Extract the [x, y] coordinate from the center of the cell holding the provided text.  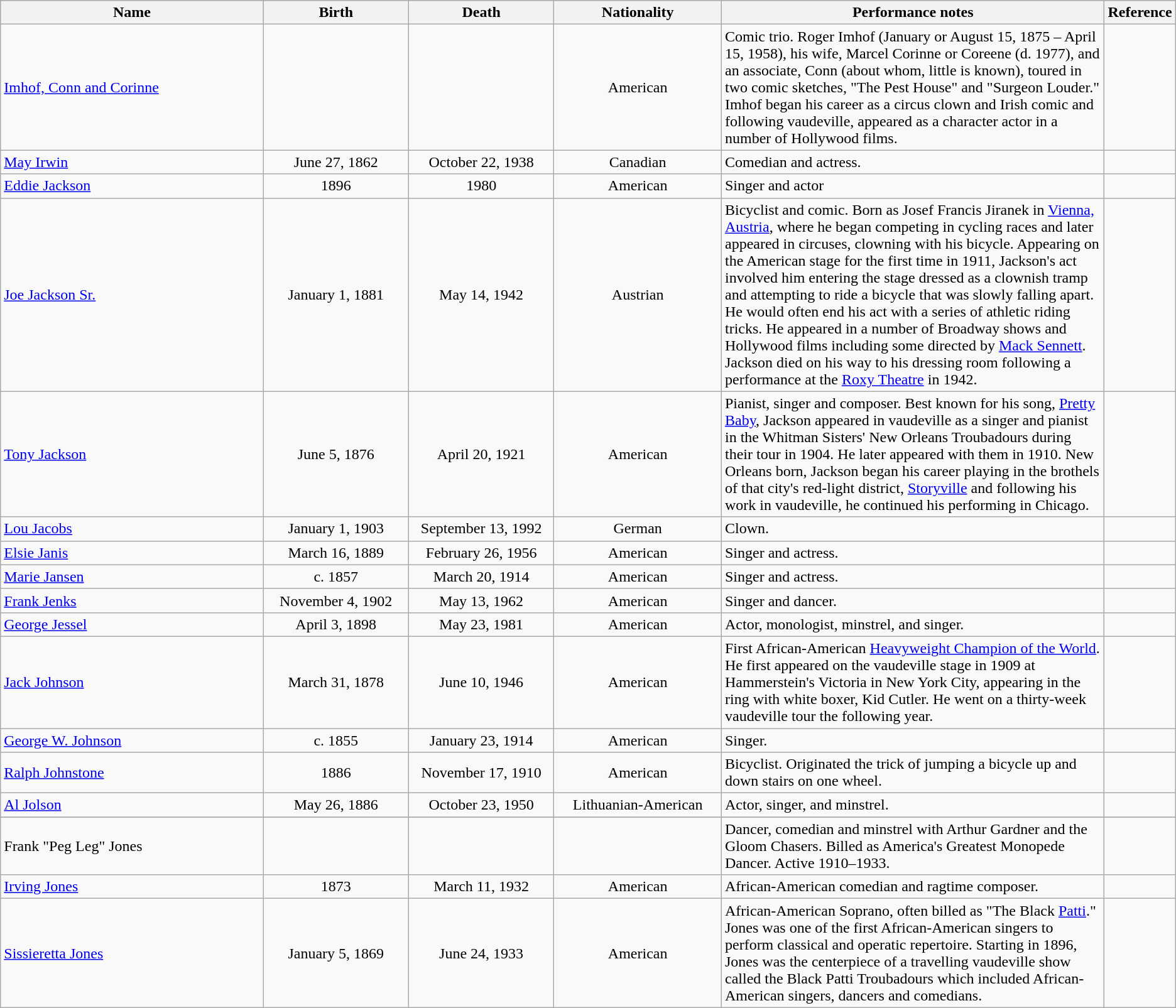
Comedian and actress. [912, 162]
1980 [481, 186]
Reference [1140, 13]
Actor, singer, and minstrel. [912, 805]
Jack Johnson [132, 682]
Singer. [912, 740]
Lou Jacobs [132, 529]
c. 1857 [335, 577]
Lithuanian-American [638, 805]
Actor, monologist, minstrel, and singer. [912, 624]
February 26, 1956 [481, 553]
Tony Jackson [132, 454]
March 11, 1932 [481, 887]
January 5, 1869 [335, 953]
June 5, 1876 [335, 454]
Joe Jackson Sr. [132, 295]
Death [481, 13]
May Irwin [132, 162]
1886 [335, 772]
March 31, 1878 [335, 682]
November 17, 1910 [481, 772]
Irving Jones [132, 887]
October 23, 1950 [481, 805]
September 13, 1992 [481, 529]
Name [132, 13]
October 22, 1938 [481, 162]
1873 [335, 887]
Austrian [638, 295]
Ralph Johnstone [132, 772]
Frank Jenks [132, 600]
May 13, 1962 [481, 600]
Imhof, Conn and Corinne [132, 87]
1896 [335, 186]
Bicyclist. Originated the trick of jumping a bicycle up and down stairs on one wheel. [912, 772]
Frank "Peg Leg" Jones [132, 846]
June 27, 1862 [335, 162]
January 1, 1881 [335, 295]
Marie Jansen [132, 577]
Al Jolson [132, 805]
April 3, 1898 [335, 624]
Elsie Janis [132, 553]
Nationality [638, 13]
German [638, 529]
Birth [335, 13]
November 4, 1902 [335, 600]
January 1, 1903 [335, 529]
Dancer, comedian and minstrel with Arthur Gardner and the Gloom Chasers. Billed as America's Greatest Monopede Dancer. Active 1910–1933. [912, 846]
June 10, 1946 [481, 682]
c. 1855 [335, 740]
March 20, 1914 [481, 577]
March 16, 1889 [335, 553]
Singer and dancer. [912, 600]
May 26, 1886 [335, 805]
June 24, 1933 [481, 953]
Canadian [638, 162]
Sissieretta Jones [132, 953]
Performance notes [912, 13]
May 14, 1942 [481, 295]
January 23, 1914 [481, 740]
Eddie Jackson [132, 186]
May 23, 1981 [481, 624]
Singer and actor [912, 186]
April 20, 1921 [481, 454]
George W. Johnson [132, 740]
Clown. [912, 529]
African-American comedian and ragtime composer. [912, 887]
George Jessel [132, 624]
